Identify which cell holds the provided text, then report its (x, y) central coordinate. 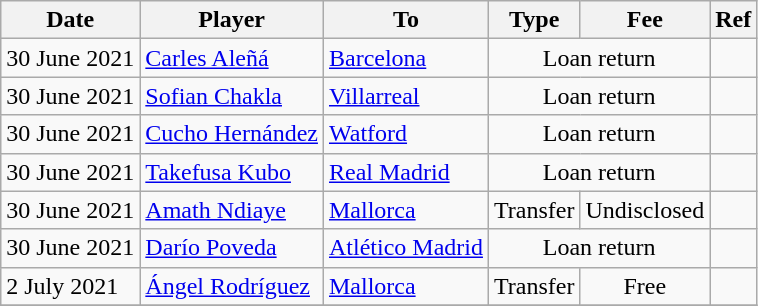
2 July 2021 (70, 286)
Carles Aleñá (232, 58)
Darío Poveda (232, 248)
Barcelona (406, 58)
Date (70, 20)
Villarreal (406, 96)
Free (645, 286)
Watford (406, 134)
To (406, 20)
Sofian Chakla (232, 96)
Takefusa Kubo (232, 172)
Cucho Hernández (232, 134)
Amath Ndiaye (232, 210)
Undisclosed (645, 210)
Ref (734, 20)
Real Madrid (406, 172)
Fee (645, 20)
Ángel Rodríguez (232, 286)
Type (534, 20)
Player (232, 20)
Atlético Madrid (406, 248)
